Find where the given text appears and provide that cell's center as (X, Y) coordinate. 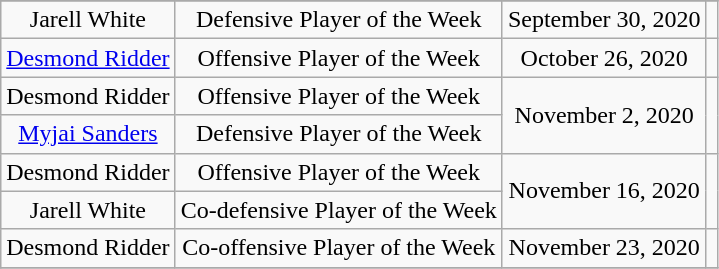
Myjai Sanders (88, 134)
November 2, 2020 (604, 115)
September 30, 2020 (604, 20)
Co-defensive Player of the Week (338, 210)
November 16, 2020 (604, 191)
Co-offensive Player of the Week (338, 248)
November 23, 2020 (604, 248)
October 26, 2020 (604, 58)
